Identify which cell holds the provided text, then report its [x, y] central coordinate. 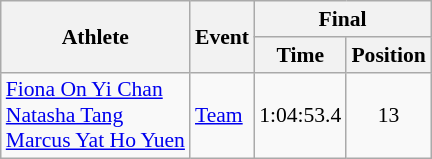
1:04:53.4 [300, 116]
Team [222, 116]
Event [222, 36]
Athlete [96, 36]
13 [388, 116]
Fiona On Yi ChanNatasha TangMarcus Yat Ho Yuen [96, 116]
Time [300, 55]
Final [342, 19]
Position [388, 55]
